Scan for the cell matching the given text and deliver its (X, Y) coordinate at center. 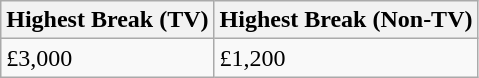
£3,000 (108, 58)
Highest Break (Non-TV) (346, 20)
£1,200 (346, 58)
Highest Break (TV) (108, 20)
